Scan for the cell matching the given text and deliver its [x, y] coordinate at center. 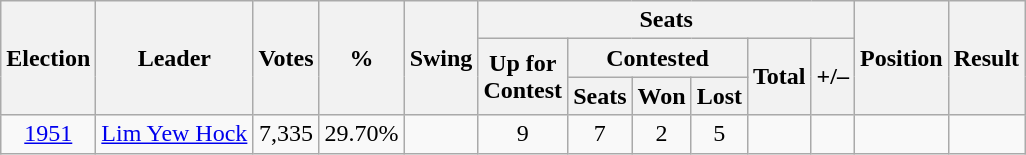
7 [600, 134]
Lim Yew Hock [174, 134]
Swing [441, 58]
Position [901, 58]
1951 [48, 134]
+/– [832, 77]
Election [48, 58]
7,335 [286, 134]
9 [523, 134]
29.70% [362, 134]
Leader [174, 58]
5 [719, 134]
2 [662, 134]
Contested [658, 58]
Won [662, 96]
Result [986, 58]
Votes [286, 58]
Up forContest [523, 77]
Lost [719, 96]
% [362, 58]
Total [780, 77]
